Determine the [X, Y] coordinate at the center of the cell enclosing the given text.  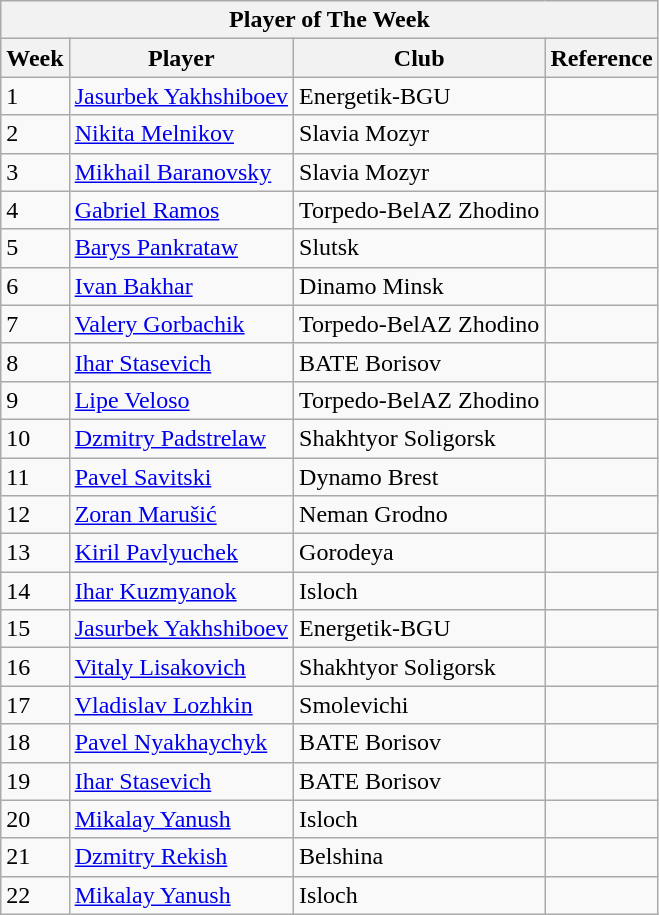
8 [35, 362]
Ivan Bakhar [181, 286]
Dinamo Minsk [420, 286]
Valery Gorbachik [181, 324]
Pavel Nyakhaychyk [181, 743]
Gorodeya [420, 553]
Slutsk [420, 248]
Neman Grodno [420, 515]
4 [35, 210]
Dynamo Brest [420, 477]
19 [35, 781]
Barys Pankrataw [181, 248]
Pavel Savitski [181, 477]
21 [35, 857]
9 [35, 400]
11 [35, 477]
Nikita Melnikov [181, 134]
Smolevichi [420, 705]
Zoran Marušić [181, 515]
14 [35, 591]
1 [35, 96]
2 [35, 134]
17 [35, 705]
Club [420, 58]
15 [35, 629]
18 [35, 743]
Kiril Pavlyuchek [181, 553]
Lipe Veloso [181, 400]
Player [181, 58]
Vitaly Lisakovich [181, 667]
22 [35, 895]
7 [35, 324]
10 [35, 438]
Week [35, 58]
Vladislav Lozhkin [181, 705]
Player of The Week [330, 20]
Dzmitry Padstrelaw [181, 438]
13 [35, 553]
Ihar Kuzmyanok [181, 591]
6 [35, 286]
16 [35, 667]
3 [35, 172]
Belshina [420, 857]
5 [35, 248]
Gabriel Ramos [181, 210]
Reference [602, 58]
20 [35, 819]
Dzmitry Rekish [181, 857]
Mikhail Baranovsky [181, 172]
12 [35, 515]
